Locate the cell with the specified text and output its [x, y] center coordinate. 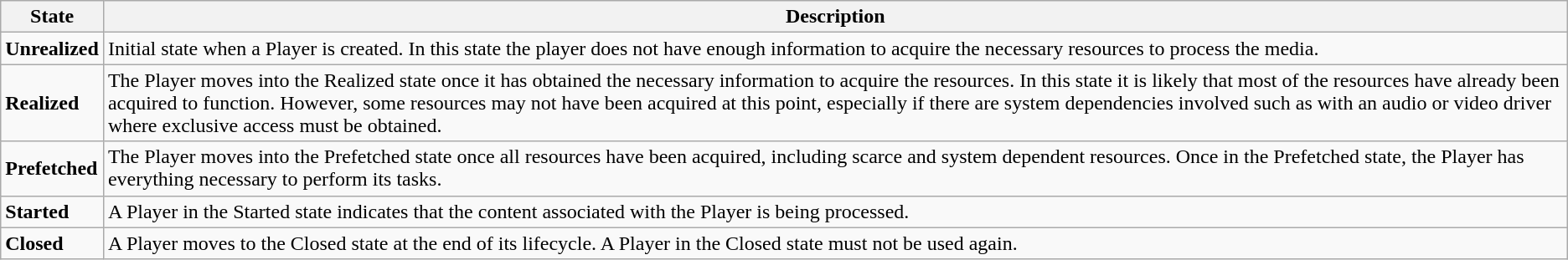
State [52, 17]
Started [52, 212]
Closed [52, 243]
Unrealized [52, 48]
Prefetched [52, 169]
A Player in the Started state indicates that the content associated with the Player is being processed. [835, 212]
A Player moves to the Closed state at the end of its lifecycle. A Player in the Closed state must not be used again. [835, 243]
Realized [52, 103]
Description [835, 17]
